Find where the given text appears and provide that cell's center as (x, y) coordinate. 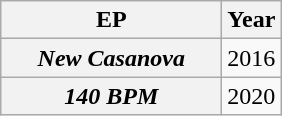
140 BPM (112, 96)
2020 (252, 96)
2016 (252, 58)
New Casanova (112, 58)
Year (252, 20)
EP (112, 20)
